Find where the given text appears and provide that cell's center as (x, y) coordinate. 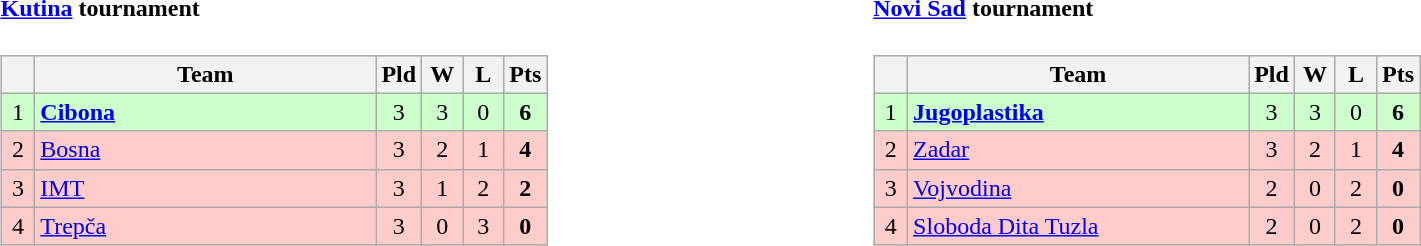
Vojvodina (1078, 188)
Jugoplastika (1078, 112)
Zadar (1078, 150)
Cibona (206, 112)
IMT (206, 188)
Bosna (206, 150)
Sloboda Dita Tuzla (1078, 226)
Trepča (206, 226)
